Provide the [x, y] coordinate of the cell's center where the given text is located.  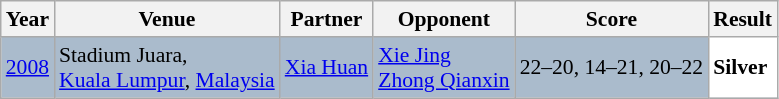
2008 [28, 68]
Opponent [444, 19]
Venue [167, 19]
Year [28, 19]
22–20, 14–21, 20–22 [612, 68]
Silver [742, 68]
Xia Huan [326, 68]
Score [612, 19]
Stadium Juara,Kuala Lumpur, Malaysia [167, 68]
Partner [326, 19]
Result [742, 19]
Xie Jing Zhong Qianxin [444, 68]
